Pinpoint the cell where the given text exists, returning its (x, y) midpoint coordinate. 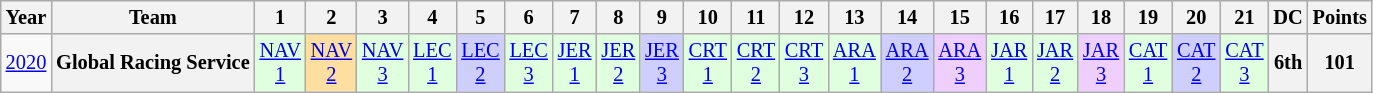
19 (1148, 17)
LEC3 (529, 63)
6 (529, 17)
1 (280, 17)
20 (1196, 17)
CAT3 (1244, 63)
Team (152, 17)
Global Racing Service (152, 63)
NAV3 (382, 63)
4 (432, 17)
5 (480, 17)
14 (908, 17)
10 (708, 17)
ARA3 (960, 63)
DC (1288, 17)
15 (960, 17)
Points (1340, 17)
11 (756, 17)
LEC2 (480, 63)
2 (332, 17)
LEC1 (432, 63)
JAR3 (1101, 63)
JER2 (618, 63)
CAT1 (1148, 63)
13 (854, 17)
17 (1055, 17)
ARA1 (854, 63)
JER1 (575, 63)
JAR2 (1055, 63)
21 (1244, 17)
CAT2 (1196, 63)
12 (804, 17)
NAV2 (332, 63)
2020 (26, 63)
CRT1 (708, 63)
ARA2 (908, 63)
CRT2 (756, 63)
16 (1009, 17)
101 (1340, 63)
6th (1288, 63)
NAV1 (280, 63)
CRT3 (804, 63)
Year (26, 17)
9 (662, 17)
3 (382, 17)
JER3 (662, 63)
JAR1 (1009, 63)
18 (1101, 17)
7 (575, 17)
8 (618, 17)
